Output the [X, Y] coordinate of the center of the cell containing the given text.  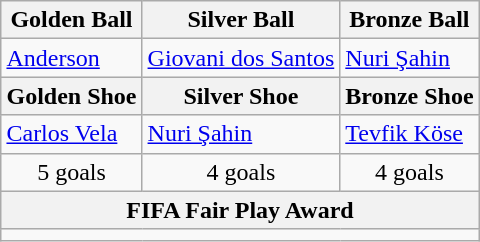
5 goals [72, 172]
Carlos Vela [72, 134]
Golden Ball [72, 20]
Bronze Shoe [410, 96]
Giovani dos Santos [241, 58]
Silver Shoe [241, 96]
Golden Shoe [72, 96]
Tevfik Köse [410, 134]
Silver Ball [241, 20]
Bronze Ball [410, 20]
Anderson [72, 58]
FIFA Fair Play Award [240, 210]
